Determine the [X, Y] coordinate at the center of the cell enclosing the given text.  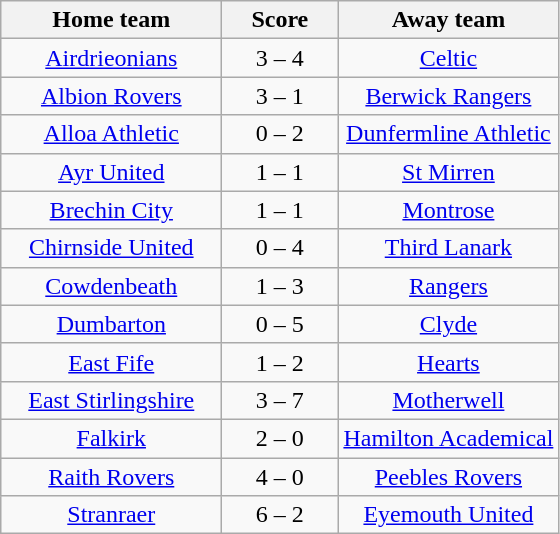
Chirnside United [112, 248]
0 – 4 [280, 248]
Stranraer [112, 515]
3 – 7 [280, 400]
Raith Rovers [112, 477]
Rangers [448, 286]
Hearts [448, 362]
Dunfermline Athletic [448, 134]
Clyde [448, 324]
0 – 5 [280, 324]
1 – 3 [280, 286]
Peebles Rovers [448, 477]
East Stirlingshire [112, 400]
6 – 2 [280, 515]
Hamilton Academical [448, 438]
Falkirk [112, 438]
Eyemouth United [448, 515]
2 – 0 [280, 438]
Celtic [448, 58]
Home team [112, 20]
3 – 1 [280, 96]
Score [280, 20]
Ayr United [112, 172]
Albion Rovers [112, 96]
Away team [448, 20]
Third Lanark [448, 248]
Airdrieonians [112, 58]
East Fife [112, 362]
St Mirren [448, 172]
Dumbarton [112, 324]
Montrose [448, 210]
Cowdenbeath [112, 286]
4 – 0 [280, 477]
Berwick Rangers [448, 96]
Motherwell [448, 400]
3 – 4 [280, 58]
0 – 2 [280, 134]
Brechin City [112, 210]
Alloa Athletic [112, 134]
1 – 2 [280, 362]
